Extract the (x, y) coordinate from the center of the cell holding the provided text.  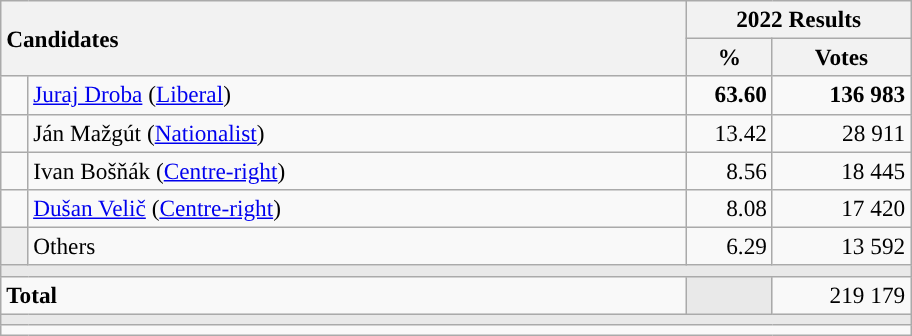
% (730, 57)
Ján Mažgút (Nationalist) (358, 133)
Total (344, 295)
Dušan Velič (Centre-right) (358, 208)
219 179 (841, 295)
Candidates (344, 38)
Others (358, 246)
2022 Results (799, 19)
6.29 (730, 246)
63.60 (730, 95)
17 420 (841, 208)
Juraj Droba (Liberal) (358, 95)
136 983 (841, 95)
Votes (841, 57)
13 592 (841, 246)
13.42 (730, 133)
28 911 (841, 133)
Ivan Bošňák (Centre-right) (358, 170)
8.08 (730, 208)
8.56 (730, 170)
18 445 (841, 170)
